Output the [x, y] coordinate of the center of the cell containing the given text.  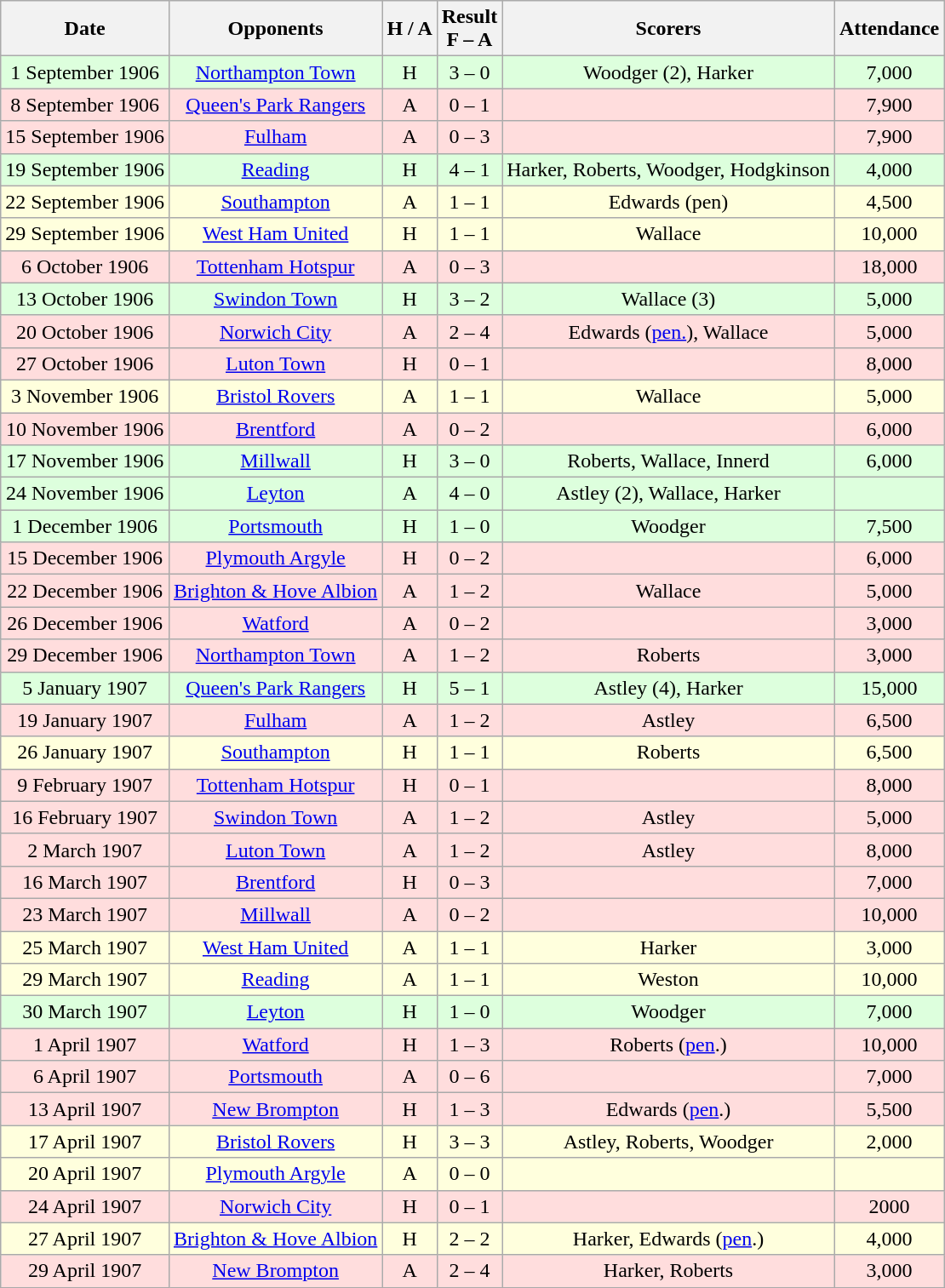
20 April 1907 [85, 1174]
8 September 1906 [85, 105]
24 April 1907 [85, 1206]
7,500 [889, 526]
6 April 1907 [85, 1077]
25 March 1907 [85, 947]
29 September 1906 [85, 234]
Roberts, Wallace, Innerd [669, 461]
0 – 6 [469, 1077]
2 March 1907 [85, 850]
H / A [409, 29]
Edwards (pen.), Wallace [669, 331]
17 April 1907 [85, 1142]
4,500 [889, 202]
Astley, Roberts, Woodger [669, 1142]
13 April 1907 [85, 1109]
3 – 2 [469, 299]
17 November 1906 [85, 461]
24 November 1906 [85, 494]
Harker, Roberts, Woodger, Hodgkinson [669, 169]
3 November 1906 [85, 396]
Harker [669, 947]
26 January 1907 [85, 753]
9 February 1907 [85, 785]
6 October 1906 [85, 266]
20 October 1906 [85, 331]
15,000 [889, 688]
19 September 1906 [85, 169]
15 December 1906 [85, 558]
Wallace (3) [669, 299]
26 December 1906 [85, 623]
5 January 1907 [85, 688]
Scorers [669, 29]
13 October 1906 [85, 299]
10 November 1906 [85, 428]
Woodger (2), Harker [669, 72]
15 September 1906 [85, 137]
Astley (4), Harker [669, 688]
29 March 1907 [85, 980]
4 – 0 [469, 494]
0 – 0 [469, 1174]
1 September 1906 [85, 72]
27 October 1906 [85, 364]
Date [85, 29]
Astley (2), Wallace, Harker [669, 494]
1 December 1906 [85, 526]
Roberts (pen.) [669, 1045]
Edwards (pen.) [669, 1109]
29 April 1907 [85, 1271]
23 March 1907 [85, 914]
1 April 1907 [85, 1045]
Harker, Edwards (pen.) [669, 1239]
27 April 1907 [85, 1239]
2 – 2 [469, 1239]
5 – 1 [469, 688]
29 December 1906 [85, 655]
Attendance [889, 29]
ResultF – A [469, 29]
22 September 1906 [85, 202]
16 March 1907 [85, 882]
19 January 1907 [85, 720]
22 December 1906 [85, 591]
16 February 1907 [85, 817]
4 – 1 [469, 169]
5,500 [889, 1109]
3 – 3 [469, 1142]
Harker, Roberts [669, 1271]
Opponents [275, 29]
18,000 [889, 266]
Weston [669, 980]
Edwards (pen) [669, 202]
30 March 1907 [85, 1012]
2000 [889, 1206]
2,000 [889, 1142]
